Search for the cell housing the specified text and yield its (X, Y) center coordinate. 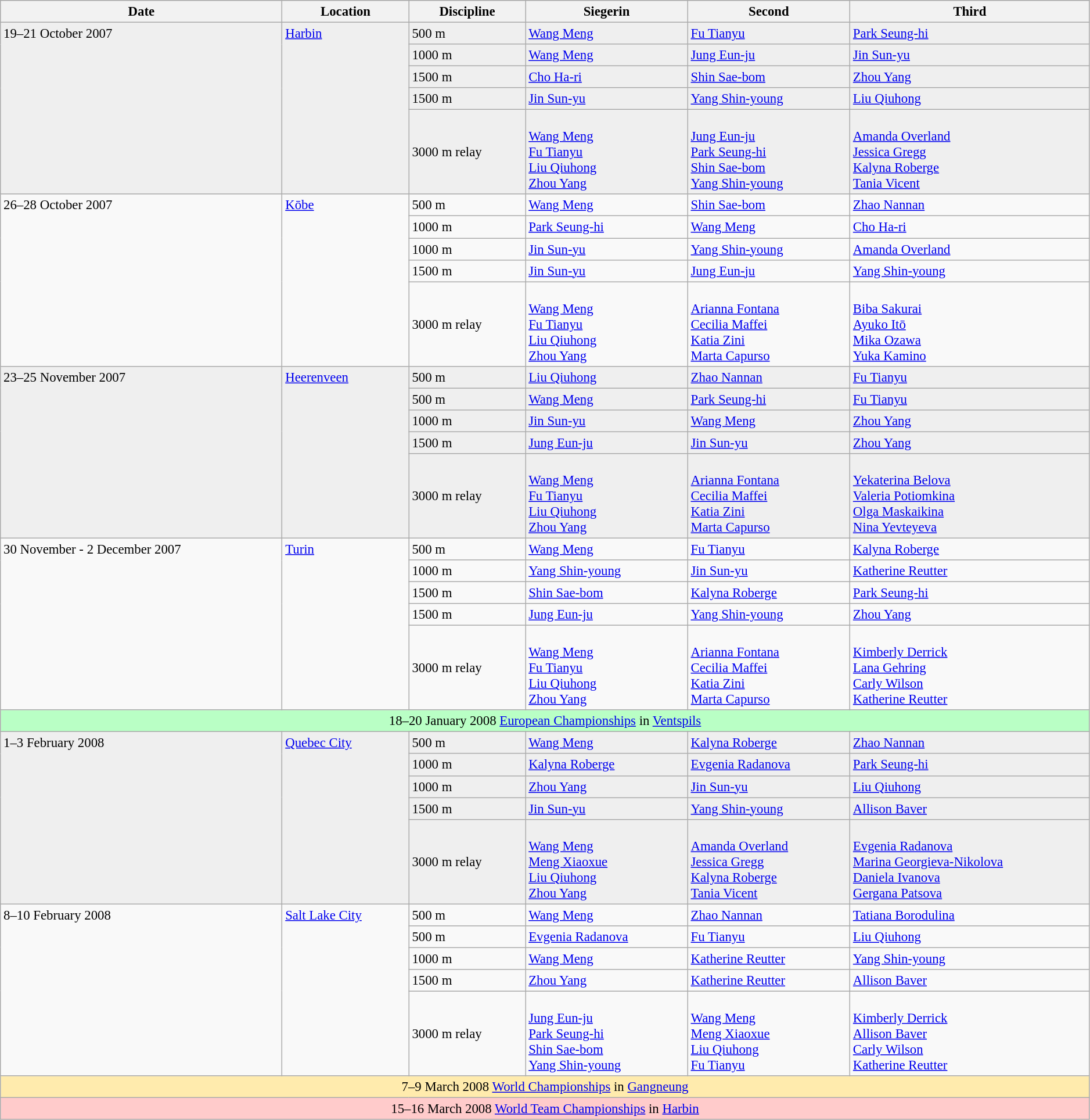
Biba SakuraiAyuko ItōMika OzawaYuka Kamino (970, 324)
Harbin (346, 108)
Kōbe (346, 280)
Second (769, 12)
18–20 January 2008 European Championships in Ventspils (545, 721)
Quebec City (346, 818)
Kimberly DerrickLana GehringCarly WilsonKatherine Reutter (970, 668)
Yekaterina BelovaValeria PotiomkinaOlga MaskaikinaNina Yevteyeva (970, 496)
Discipline (467, 12)
Tatiana Borodulina (970, 915)
15–16 March 2008 World Team Championships in Harbin (545, 1108)
Wang MengMeng XiaoxueLiu QiuhongZhou Yang (606, 861)
19–21 October 2007 (142, 108)
Third (970, 12)
1–3 February 2008 (142, 818)
23–25 November 2007 (142, 452)
Location (346, 12)
Evgenia RadanovaMarina Georgieva-NikolovaDaniela IvanovaGergana Patsova (970, 861)
7–9 March 2008 World Championships in Gangneung (545, 1087)
Turin (346, 624)
Date (142, 12)
Amanda Overland (970, 249)
Kimberly DerrickAllison BaverCarly WilsonKatherine Reutter (970, 1033)
26–28 October 2007 (142, 280)
8–10 February 2008 (142, 990)
Heerenveen (346, 452)
Wang MengMeng XiaoxueLiu QiuhongFu Tianyu (769, 1033)
Siegerin (606, 12)
Salt Lake City (346, 990)
30 November - 2 December 2007 (142, 624)
